Capture the cell that displays the provided text and extract its (X, Y) central coordinate. 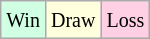
Draw (72, 20)
Win (24, 20)
Loss (126, 20)
